Return (x, y) of the center of cell containing provided text 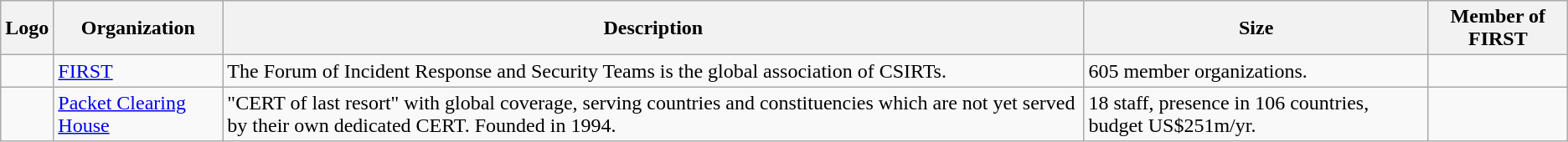
Logo (27, 28)
Size (1256, 28)
FIRST (138, 71)
18 staff, presence in 106 countries, budget US$251m/yr. (1256, 114)
Description (653, 28)
The Forum of Incident Response and Security Teams is the global association of CSIRTs. (653, 71)
Member of FIRST (1498, 28)
Organization (138, 28)
Packet Clearing House (138, 114)
605 member organizations. (1256, 71)
